Search for the cell housing the specified text and yield its (x, y) center coordinate. 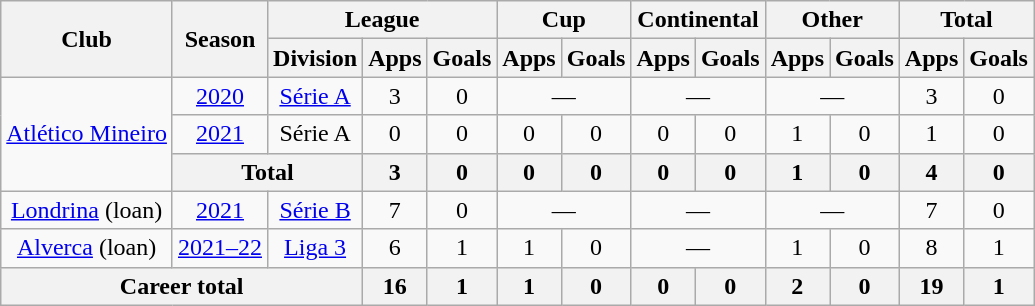
Continental (698, 20)
Atlético Mineiro (87, 134)
2 (797, 286)
2021–22 (220, 248)
Division (316, 58)
Other (832, 20)
League (382, 20)
8 (931, 248)
19 (931, 286)
Career total (182, 286)
Cup (564, 20)
Série B (316, 210)
2020 (220, 96)
Alverca (loan) (87, 248)
Londrina (loan) (87, 210)
Season (220, 39)
6 (395, 248)
Club (87, 39)
4 (931, 172)
16 (395, 286)
Liga 3 (316, 248)
